Output the [x, y] coordinate of the center of the cell containing the given text.  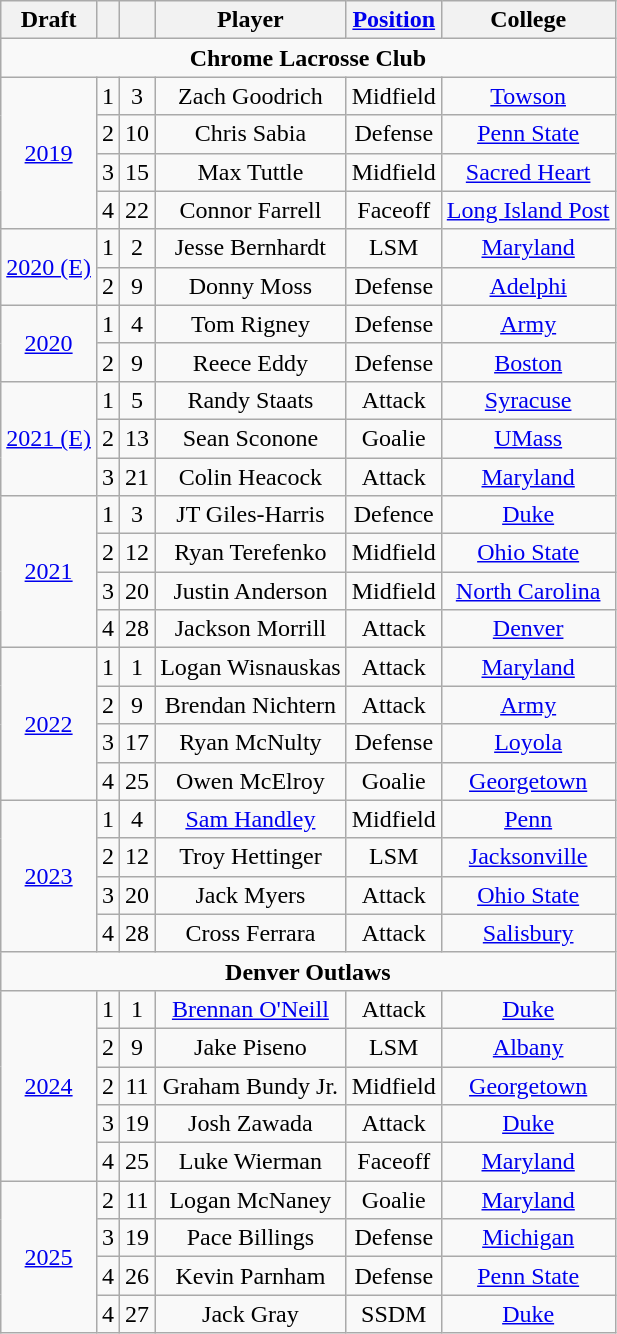
Cross Ferrara [251, 933]
JT Giles-Harris [251, 515]
Position [394, 20]
13 [138, 438]
North Carolina [528, 591]
Jackson Morrill [251, 629]
Jake Piseno [251, 1047]
Josh Zawada [251, 1124]
Long Island Post [528, 210]
2021 [49, 572]
Graham Bundy Jr. [251, 1085]
2021 (E) [49, 438]
Troy Hettinger [251, 857]
Albany [528, 1047]
Chris Sabia [251, 134]
Jesse Bernhardt [251, 248]
Tom Rigney [251, 324]
26 [138, 1276]
21 [138, 477]
Reece Eddy [251, 362]
2023 [49, 876]
Jacksonville [528, 857]
Sean Sconone [251, 438]
Owen McElroy [251, 781]
Boston [528, 362]
Player [251, 20]
2022 [49, 724]
17 [138, 743]
Brendan Nichtern [251, 705]
Salisbury [528, 933]
Max Tuttle [251, 172]
Colin Heacock [251, 477]
Zach Goodrich [251, 96]
Jack Myers [251, 895]
UMass [528, 438]
Draft [49, 20]
Penn [528, 819]
Loyola [528, 743]
Sacred Heart [528, 172]
10 [138, 134]
College [528, 20]
Kevin Parnham [251, 1276]
Randy Staats [251, 400]
Logan Wisnauskas [251, 667]
Denver Outlaws [308, 971]
Michigan [528, 1238]
Justin Anderson [251, 591]
22 [138, 210]
2024 [49, 1085]
2020 [49, 343]
Denver [528, 629]
Ryan McNulty [251, 743]
2019 [49, 153]
Defence [394, 515]
Luke Wierman [251, 1162]
Chrome Lacrosse Club [308, 58]
Donny Moss [251, 286]
Adelphi [528, 286]
Brennan O'Neill [251, 1009]
15 [138, 172]
2025 [49, 1257]
SSDM [394, 1314]
27 [138, 1314]
Towson [528, 96]
Ryan Terefenko [251, 553]
Pace Billings [251, 1238]
Sam Handley [251, 819]
Syracuse [528, 400]
2020 (E) [49, 267]
Connor Farrell [251, 210]
Jack Gray [251, 1314]
Logan McNaney [251, 1200]
5 [138, 400]
